Capture the cell that displays the provided text and extract its [x, y] central coordinate. 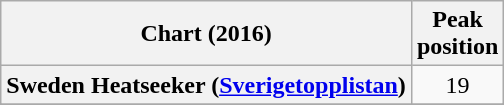
Peakposition [457, 34]
Chart (2016) [206, 34]
19 [457, 85]
Sweden Heatseeker (Sverigetopplistan) [206, 85]
